Provide the (X, Y) coordinate of the cell's center where the given text is located.  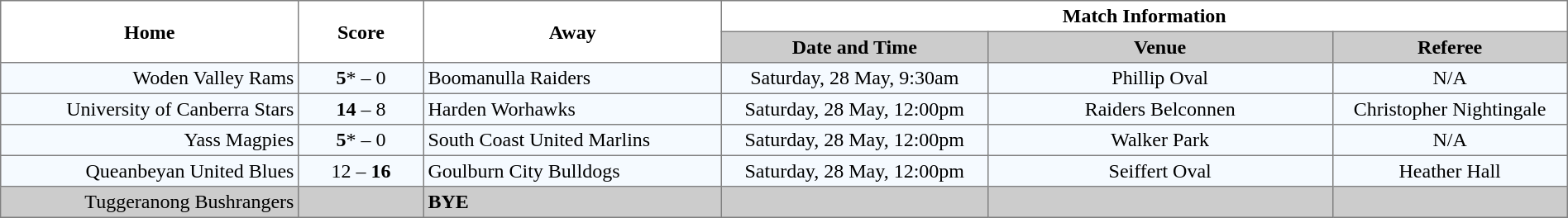
Christopher Nightingale (1450, 109)
Home (150, 31)
University of Canberra Stars (150, 109)
Phillip Oval (1159, 78)
Goulburn City Bulldogs (572, 171)
Seiffert Oval (1159, 171)
Saturday, 28 May, 9:30am (854, 78)
BYE (572, 202)
Tuggeranong Bushrangers (150, 202)
Boomanulla Raiders (572, 78)
Referee (1450, 47)
Yass Magpies (150, 140)
Harden Worhawks (572, 109)
Match Information (1145, 17)
Walker Park (1159, 140)
Woden Valley Rams (150, 78)
Away (572, 31)
Score (361, 31)
Venue (1159, 47)
South Coast United Marlins (572, 140)
Raiders Belconnen (1159, 109)
Heather Hall (1450, 171)
Date and Time (854, 47)
12 – 16 (361, 171)
14 – 8 (361, 109)
Queanbeyan United Blues (150, 171)
